Output the (x, y) coordinate of the center of the cell containing the given text.  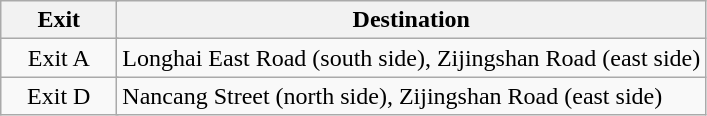
Exit D (59, 96)
Exit (59, 20)
Destination (412, 20)
Longhai East Road (south side), Zijingshan Road (east side) (412, 58)
Nancang Street (north side), Zijingshan Road (east side) (412, 96)
Exit A (59, 58)
